Locate the cell with the specified text and output its (X, Y) center coordinate. 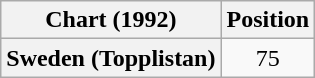
Sweden (Topplistan) (111, 58)
Chart (1992) (111, 20)
Position (268, 20)
75 (268, 58)
